Locate the cell with the specified text and output its [x, y] center coordinate. 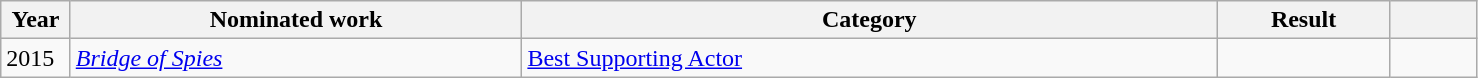
Result [1304, 20]
Bridge of Spies [296, 58]
2015 [36, 58]
Best Supporting Actor [870, 58]
Nominated work [296, 20]
Category [870, 20]
Year [36, 20]
